From the cell containing the given text, extract its center point as (x, y) coordinate. 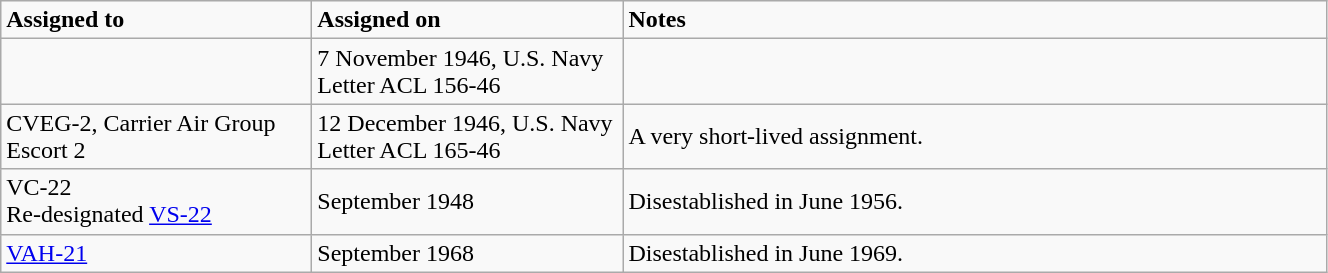
7 November 1946, U.S. Navy Letter ACL 156-46 (468, 72)
Notes (975, 20)
Assigned on (468, 20)
VC-22Re-designated VS-22 (156, 202)
VAH-21 (156, 253)
Assigned to (156, 20)
Disestablished in June 1969. (975, 253)
12 December 1946, U.S. Navy Letter ACL 165-46 (468, 136)
September 1968 (468, 253)
Disestablished in June 1956. (975, 202)
CVEG-2, Carrier Air Group Escort 2 (156, 136)
September 1948 (468, 202)
A very short-lived assignment. (975, 136)
